Return [x, y] of the center of cell containing provided text 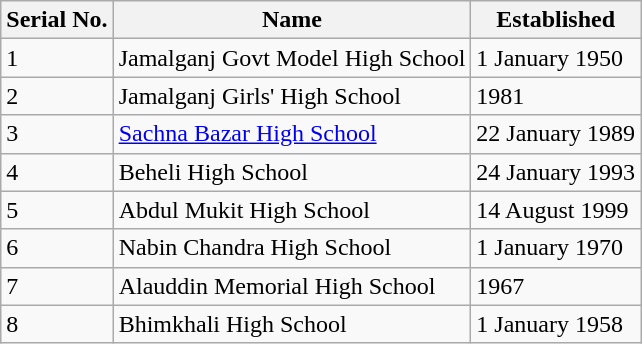
Alauddin Memorial High School [292, 286]
Jamalganj Girls' High School [292, 96]
Jamalganj Govt Model High School [292, 58]
Sachna Bazar High School [292, 134]
Bhimkhali High School [292, 324]
Nabin Chandra High School [292, 248]
1981 [556, 96]
24 January 1993 [556, 172]
5 [57, 210]
2 [57, 96]
14 August 1999 [556, 210]
Name [292, 20]
1 January 1950 [556, 58]
3 [57, 134]
7 [57, 286]
1 January 1970 [556, 248]
22 January 1989 [556, 134]
8 [57, 324]
1 January 1958 [556, 324]
Serial No. [57, 20]
1967 [556, 286]
1 [57, 58]
Beheli High School [292, 172]
6 [57, 248]
Established [556, 20]
4 [57, 172]
Abdul Mukit High School [292, 210]
